Return (x, y) of the center of cell containing provided text 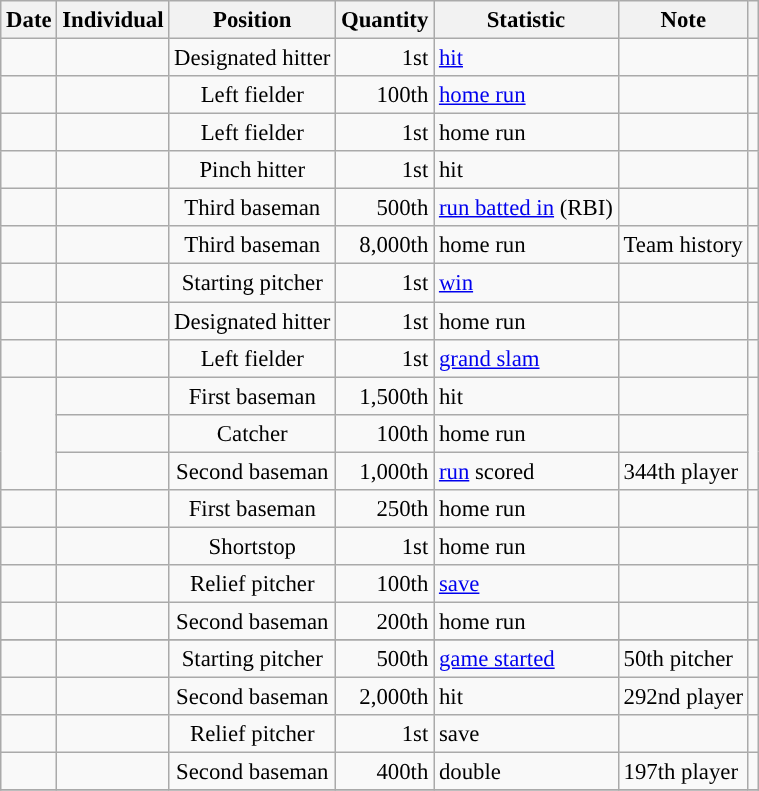
run scored (526, 471)
game started (526, 659)
250th (385, 509)
Catcher (252, 433)
1,500th (385, 396)
Statistic (526, 20)
8,000th (385, 245)
Date (29, 20)
Note (683, 20)
double (526, 772)
run batted in (RBI) (526, 208)
50th pitcher (683, 659)
Team history (683, 245)
200th (385, 621)
2,000th (385, 697)
Quantity (385, 20)
Position (252, 20)
344th player (683, 471)
win (526, 283)
292nd player (683, 697)
400th (385, 772)
1,000th (385, 471)
Shortstop (252, 546)
Pinch hitter (252, 170)
197th player (683, 772)
Individual (113, 20)
grand slam (526, 358)
